Capture the cell that displays the provided text and extract its [x, y] central coordinate. 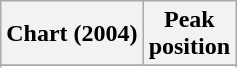
Peakposition [189, 34]
Chart (2004) [72, 34]
